Search for the cell housing the specified text and yield its (x, y) center coordinate. 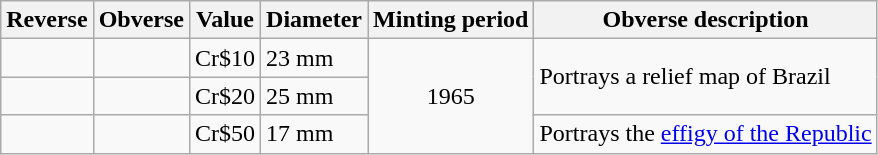
Portrays a relief map of Brazil (706, 77)
Obverse (141, 20)
Cr$10 (224, 58)
Cr$50 (224, 134)
1965 (451, 96)
Cr$20 (224, 96)
Reverse (47, 20)
Obverse description (706, 20)
17 mm (314, 134)
23 mm (314, 58)
Value (224, 20)
Minting period (451, 20)
Portrays the effigy of the Republic (706, 134)
Diameter (314, 20)
25 mm (314, 96)
